Output the [x, y] coordinate of the center of the cell containing the given text.  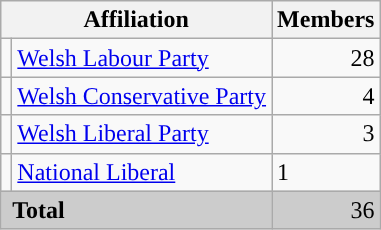
36 [326, 210]
Affiliation [136, 20]
Welsh Liberal Party [142, 134]
Members [326, 20]
Welsh Conservative Party [142, 96]
4 [326, 96]
1 [326, 172]
28 [326, 58]
Welsh Labour Party [142, 58]
National Liberal [142, 172]
3 [326, 134]
Total [136, 210]
